From the cell containing the given text, extract its center point as [X, Y] coordinate. 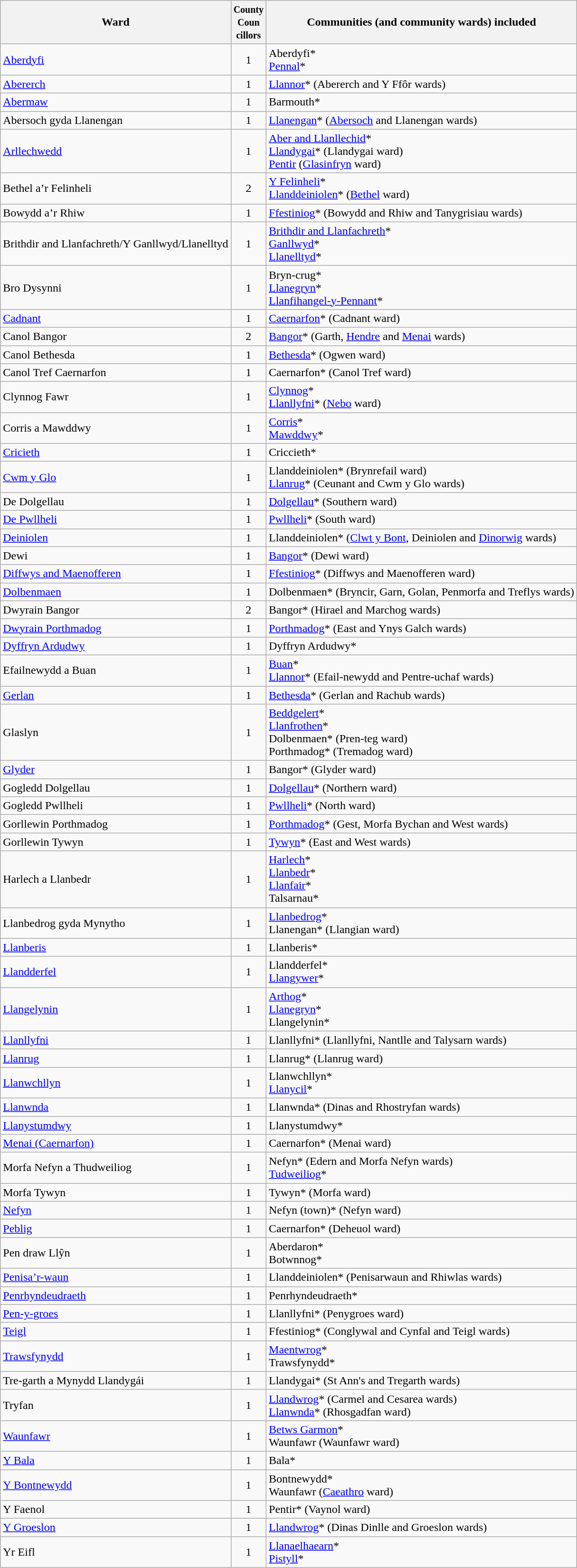
Llanberis [116, 947]
Canol Bangor [116, 336]
Aberdyfi [116, 60]
Dyffryn Ardudwy* [422, 646]
Llanrug* (Llanrug ward) [422, 1058]
Abersoch gyda Llanengan [116, 120]
Llandygai* (St Ann's and Tregarth wards) [422, 1380]
Llandderfel* Llangywer* [422, 972]
Efailnewydd a Buan [116, 671]
Bala* [422, 1460]
Betws Garmon* Waunfawr (Waunfawr ward) [422, 1436]
Corris* Mawddwy* [422, 428]
Nefyn (town)* (Nefyn ward) [422, 1210]
Canol Tref Caernarfon [116, 373]
Llanddeiniolen* (Clwt y Bont, Deiniolen and Dinorwig wards) [422, 538]
Pen-y-groes [116, 1313]
Bontnewydd* Waunfawr (Caeathro ward) [422, 1484]
Y Bala [116, 1460]
Llanwnda* (Dinas and Rhostryfan wards) [422, 1107]
Abermaw [116, 102]
Criccieth* [422, 453]
Bangor* (Hirael and Marchog wards) [422, 610]
Morfa Nefyn a Thudweiliog [116, 1168]
Dwyrain Porthmadog [116, 628]
Waunfawr [116, 1436]
Aberdyfi* Pennal* [422, 60]
Llandderfel [116, 972]
Ffestiniog* (Bowydd and Rhiw and Tanygrisiau wards) [422, 213]
Tre-garth a Mynydd Llandygái [116, 1380]
Dewi [116, 556]
Porthmadog* (East and Ynys Galch wards) [422, 628]
Y Faenol [116, 1510]
Maentwrog* Trawsfynydd* [422, 1356]
Nefyn* (Edern and Morfa Nefyn wards) Tudweiliog* [422, 1168]
Gorllewin Tywyn [116, 842]
Porthmadog* (Gest, Morfa Bychan and West wards) [422, 824]
Aberdaron* Botwnnog* [422, 1253]
Bro Dysynni [116, 287]
Tywyn* (Morfa ward) [422, 1192]
Ffestiniog* (Conglywal and Cynfal and Teigl wards) [422, 1332]
Bowydd a’r Rhiw [116, 213]
Pwllheli* (North ward) [422, 806]
Menai (Caernarfon) [116, 1143]
Corris a Mawddwy [116, 428]
Bethel a’r Felinheli [116, 188]
Llandwrog* (Dinas Dinlle and Groeslon wards) [422, 1528]
Llanwchllyn* Llanycil* [422, 1083]
Penisa’r-waun [116, 1277]
Bangor* (Garth, Hendre and Menai wards) [422, 336]
Dolbenmaen [116, 592]
Gogledd Dolgellau [116, 788]
Aber and Llanllechid* Llandygai* (Llandygai ward) Pentir (Glasinfryn ward) [422, 151]
Y Felinheli* Llanddeiniolen* (Bethel ward) [422, 188]
Caernarfon* (Menai ward) [422, 1143]
Llanddeiniolen* (Penisarwaun and Rhiwlas wards) [422, 1277]
Barmouth* [422, 102]
Dolgellau* (Southern ward) [422, 501]
Ward [116, 22]
Y Groeslon [116, 1528]
Cwm y Glo [116, 477]
Pentir* (Vaynol ward) [422, 1510]
Harlech* Llanbedr* Llanfair* Talsarnau* [422, 879]
Llanbedrog* Llanengan* (Llangian ward) [422, 923]
Arthog* Llanegryn* Llangelynin* [422, 1009]
CountyCouncillors [248, 22]
Pen draw Llŷn [116, 1253]
Llanengan* (Abersoch and Llanengan wards) [422, 120]
Trawsfynydd [116, 1356]
Glaslyn [116, 732]
Deiniolen [116, 538]
Tywyn* (East and West wards) [422, 842]
Caernarfon* (Deheuol ward) [422, 1228]
Buan* Llannor* (Efail-newydd and Pentre-uchaf wards) [422, 671]
Nefyn [116, 1210]
Llanystumdwy [116, 1125]
Canol Bethesda [116, 355]
Tryfan [116, 1405]
Glyder [116, 770]
Gerlan [116, 695]
Caernarfon* (Cadnant ward) [422, 318]
Teigl [116, 1332]
Llannor* (Abererch and Y Ffôr wards) [422, 84]
Bryn-crug* Llanegryn* Llanfihangel-y-Pennant* [422, 287]
Llanllyfni* (Llanllyfni, Nantlle and Talysarn wards) [422, 1040]
Harlech a Llanbedr [116, 879]
Llanwchllyn [116, 1083]
Arllechwedd [116, 151]
Beddgelert* Llanfrothen* Dolbenmaen* (Pren-teg ward) Porthmadog* (Tremadog ward) [422, 732]
Morfa Tywyn [116, 1192]
Clynnog Fawr [116, 397]
Caernarfon* (Canol Tref ward) [422, 373]
Penrhyndeudraeth* [422, 1295]
Cricieth [116, 453]
Y Bontnewydd [116, 1484]
Brithdir and Llanfachreth/Y Ganllwyd/Llanelltyd [116, 244]
Dolgellau* (Northern ward) [422, 788]
Bangor* (Glyder ward) [422, 770]
Clynnog* Llanllyfni* (Nebo ward) [422, 397]
Dwyrain Bangor [116, 610]
Llandwrog* (Carmel and Cesarea wards)Llanwnda* (Rhosgadfan ward) [422, 1405]
Llanberis* [422, 947]
Llanllyfni* (Penygroes ward) [422, 1313]
Gorllewin Porthmadog [116, 824]
Llangelynin [116, 1009]
Bethesda* (Gerlan and Rachub wards) [422, 695]
Llanddeiniolen* (Brynrefail ward) Llanrug* (Ceunant and Cwm y Glo wards) [422, 477]
Gogledd Pwllheli [116, 806]
Llanystumdwy* [422, 1125]
Cadnant [116, 318]
Llanllyfni [116, 1040]
Yr Eifl [116, 1552]
Llanrug [116, 1058]
Abererch [116, 84]
Penrhyndeudraeth [116, 1295]
Llanbedrog gyda Mynytho [116, 923]
Communities (and community wards) included [422, 22]
De Dolgellau [116, 501]
Bangor* (Dewi ward) [422, 556]
De Pwllheli [116, 520]
Diffwys and Maenofferen [116, 574]
Llanwnda [116, 1107]
Bethesda* (Ogwen ward) [422, 355]
Ffestiniog* (Diffwys and Maenofferen ward) [422, 574]
Dolbenmaen* (Bryncir, Garn, Golan, Penmorfa and Treflys wards) [422, 592]
Pwllheli* (South ward) [422, 520]
Dyffryn Ardudwy [116, 646]
Peblig [116, 1228]
Brithdir and Llanfachreth* Ganllwyd* Llanelltyd* [422, 244]
Llanaelhaearn* Pistyll* [422, 1552]
